Pinpoint the cell where the given text exists, returning its (X, Y) midpoint coordinate. 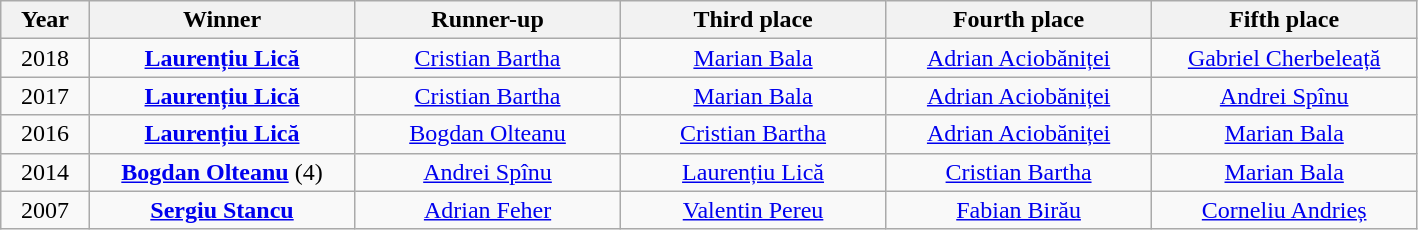
Runner-up (488, 20)
2016 (45, 134)
2017 (45, 96)
Sergiu Stancu (222, 210)
Fabian Birău (1019, 210)
Gabriel Cherbeleață (1284, 58)
Fourth place (1019, 20)
Year (45, 20)
Adrian Feher (488, 210)
Bogdan Olteanu (488, 134)
Winner (222, 20)
2007 (45, 210)
Third place (753, 20)
2018 (45, 58)
Bogdan Olteanu (4) (222, 172)
2014 (45, 172)
Corneliu Andrieș (1284, 210)
Fifth place (1284, 20)
Valentin Pereu (753, 210)
